Return the [X, Y] coordinate for the center point of the cell that contains the specified text.  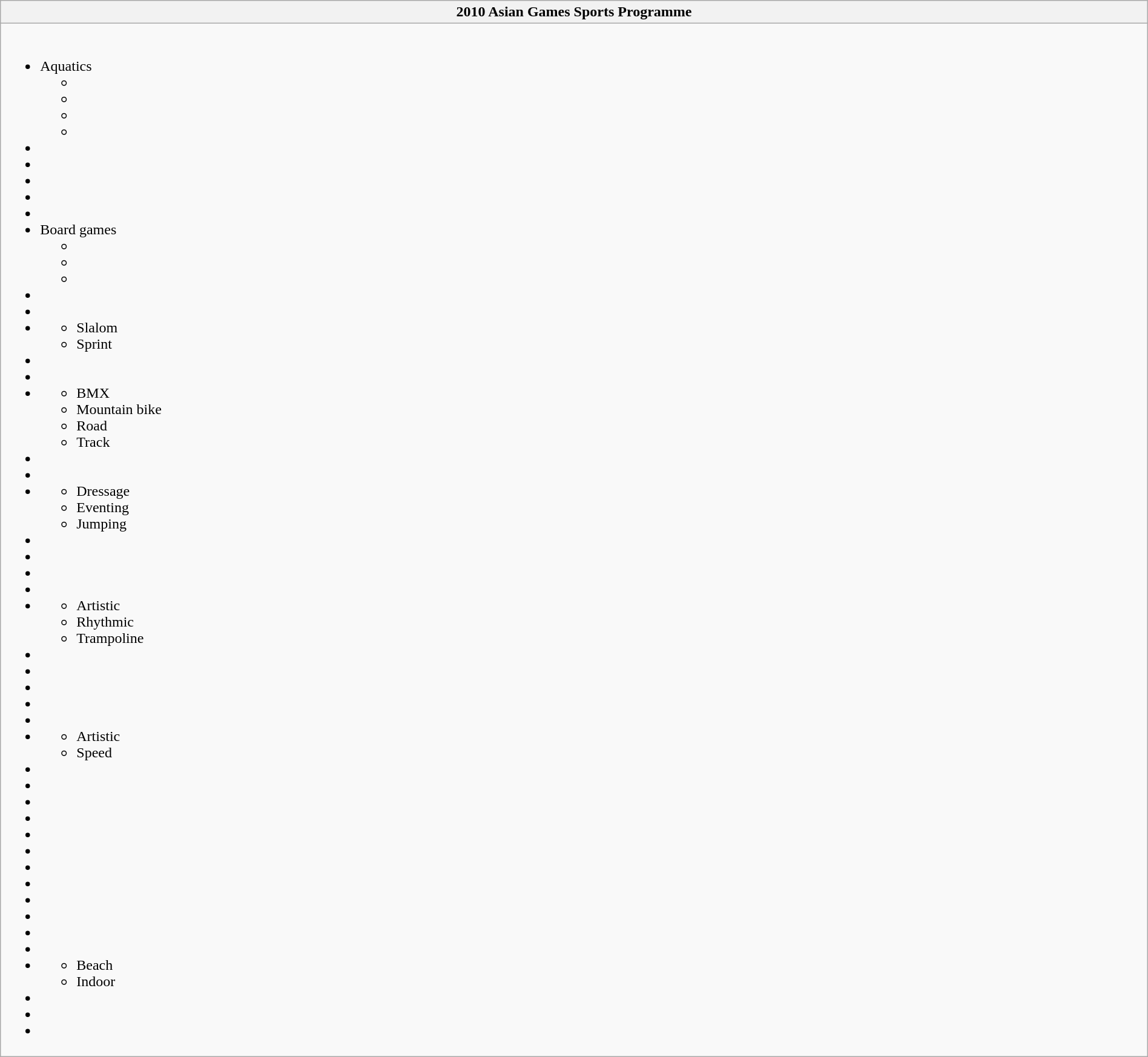
2010 Asian Games Sports Programme [574, 12]
AquaticsBoard gamesSlalomSprintBMXMountain bikeRoadTrackDressageEventingJumpingArtisticRhythmicTrampolineArtisticSpeedBeachIndoor [574, 540]
